Scan for the cell matching the given text and deliver its [X, Y] coordinate at center. 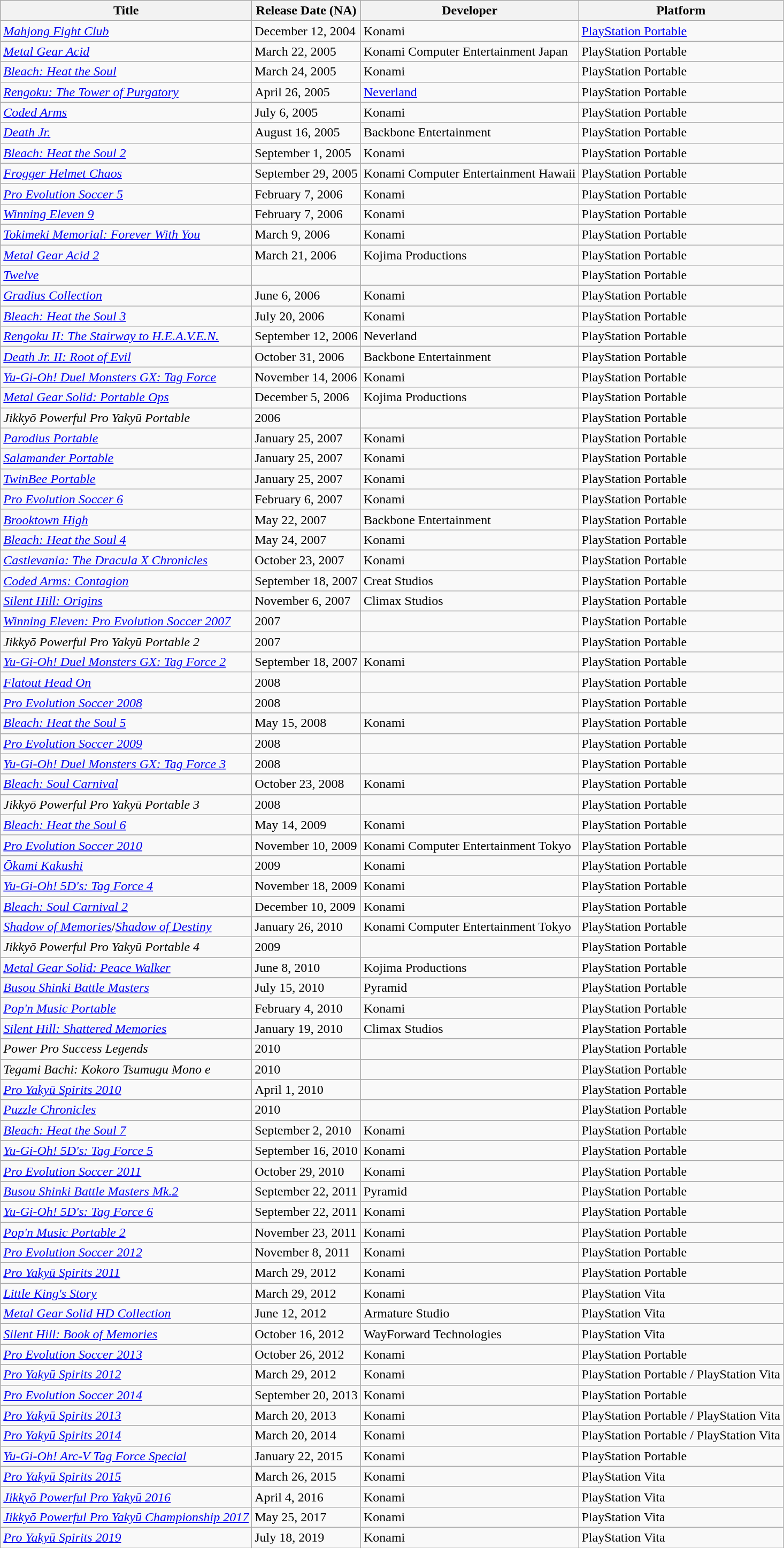
December 12, 2004 [306, 31]
Winning Eleven: Pro Evolution Soccer 2007 [126, 622]
Pro Evolution Soccer 2013 [126, 1354]
Metal Gear Solid: Portable Ops [126, 397]
Pro Evolution Soccer 5 [126, 194]
Platform [681, 11]
Pro Yakyū Spirits 2015 [126, 1476]
December 10, 2009 [306, 907]
Frogger Helmet Chaos [126, 173]
Bleach: Heat the Soul 3 [126, 316]
Yu-Gi-Oh! 5D's: Tag Force 5 [126, 1151]
Bleach: Heat the Soul 4 [126, 540]
Release Date (NA) [306, 11]
Bleach: Heat the Soul 5 [126, 723]
March 21, 2006 [306, 255]
Yu-Gi-Oh! Duel Monsters GX: Tag Force 3 [126, 764]
February 6, 2007 [306, 499]
Coded Arms [126, 112]
Death Jr. II: Root of Evil [126, 357]
Jikkyō Powerful Pro Yakyū Portable [126, 418]
Creat Studios [470, 580]
November 14, 2006 [306, 377]
November 8, 2011 [306, 1253]
Pro Yakyū Spirits 2011 [126, 1273]
January 19, 2010 [306, 1029]
July 20, 2006 [306, 316]
November 10, 2009 [306, 845]
Silent Hill: Book of Memories [126, 1334]
Bleach: Soul Carnival [126, 784]
May 15, 2008 [306, 723]
Coded Arms: Contagion [126, 580]
September 1, 2005 [306, 153]
June 6, 2006 [306, 296]
Bleach: Heat the Soul [126, 72]
Castlevania: The Dracula X Chronicles [126, 560]
Busou Shinki Battle Masters [126, 988]
Tegami Bachi: Kokoro Tsumugu Mono e [126, 1069]
September 20, 2013 [306, 1395]
November 18, 2009 [306, 886]
Bleach: Soul Carnival 2 [126, 907]
Rengoku II: The Stairway to H.E.A.V.E.N. [126, 336]
May 22, 2007 [306, 519]
Winning Eleven 9 [126, 214]
Pro Evolution Soccer 2012 [126, 1253]
Metal Gear Solid: Peace Walker [126, 968]
Yu-Gi-Oh! Duel Monsters GX: Tag Force 2 [126, 662]
Yu-Gi-Oh! Duel Monsters GX: Tag Force [126, 377]
Pro Evolution Soccer 2009 [126, 744]
Pop'n Music Portable 2 [126, 1232]
Twelve [126, 275]
Jikkyō Powerful Pro Yakyū Portable 3 [126, 804]
Pro Evolution Soccer 2008 [126, 703]
Brooktown High [126, 519]
Silent Hill: Origins [126, 601]
July 6, 2005 [306, 112]
Jikkyō Powerful Pro Yakyū 2016 [126, 1497]
Pro Yakyū Spirits 2010 [126, 1090]
May 24, 2007 [306, 540]
Metal Gear Acid [126, 51]
October 29, 2010 [306, 1171]
January 22, 2015 [306, 1456]
September 16, 2010 [306, 1151]
Pop'n Music Portable [126, 1008]
TwinBee Portable [126, 479]
Salamander Portable [126, 458]
Bleach: Heat the Soul 2 [126, 153]
Pro Evolution Soccer 2011 [126, 1171]
Developer [470, 11]
Rengoku: The Tower of Purgatory [126, 92]
August 16, 2005 [306, 133]
Tokimeki Memorial: Forever With You [126, 234]
March 9, 2006 [306, 234]
Flatout Head On [126, 683]
September 12, 2006 [306, 336]
Gradius Collection [126, 296]
Pro Evolution Soccer 2010 [126, 845]
Ōkami Kakushi [126, 865]
Jikkyō Powerful Pro Yakyū Portable 4 [126, 947]
April 1, 2010 [306, 1090]
Metal Gear Acid 2 [126, 255]
March 24, 2005 [306, 72]
Silent Hill: Shattered Memories [126, 1029]
July 15, 2010 [306, 988]
Yu-Gi-Oh! 5D's: Tag Force 4 [126, 886]
November 6, 2007 [306, 601]
March 22, 2005 [306, 51]
December 5, 2006 [306, 397]
March 20, 2013 [306, 1415]
Shadow of Memories/Shadow of Destiny [126, 927]
Pro Yakyū Spirits 2012 [126, 1375]
October 26, 2012 [306, 1354]
October 31, 2006 [306, 357]
May 25, 2017 [306, 1517]
Yu-Gi-Oh! Arc-V Tag Force Special [126, 1456]
March 26, 2015 [306, 1476]
February 4, 2010 [306, 1008]
Armature Studio [470, 1314]
October 23, 2008 [306, 784]
Jikkyō Powerful Pro Yakyū Championship 2017 [126, 1517]
October 23, 2007 [306, 560]
Puzzle Chronicles [126, 1110]
September 2, 2010 [306, 1130]
Pro Evolution Soccer 6 [126, 499]
November 23, 2011 [306, 1232]
May 14, 2009 [306, 825]
Konami Computer Entertainment Japan [470, 51]
WayForward Technologies [470, 1334]
Busou Shinki Battle Masters Mk.2 [126, 1191]
Bleach: Heat the Soul 6 [126, 825]
Yu-Gi-Oh! 5D's: Tag Force 6 [126, 1212]
July 18, 2019 [306, 1537]
January 26, 2010 [306, 927]
October 16, 2012 [306, 1334]
Jikkyō Powerful Pro Yakyū Portable 2 [126, 642]
Pro Yakyū Spirits 2019 [126, 1537]
Title [126, 11]
June 8, 2010 [306, 968]
Pro Yakyū Spirits 2014 [126, 1436]
March 20, 2014 [306, 1436]
Power Pro Success Legends [126, 1049]
Death Jr. [126, 133]
Bleach: Heat the Soul 7 [126, 1130]
2006 [306, 418]
April 26, 2005 [306, 92]
Mahjong Fight Club [126, 31]
Konami Computer Entertainment Hawaii [470, 173]
April 4, 2016 [306, 1497]
Parodius Portable [126, 438]
September 29, 2005 [306, 173]
Pro Evolution Soccer 2014 [126, 1395]
Pro Yakyū Spirits 2013 [126, 1415]
June 12, 2012 [306, 1314]
Little King's Story [126, 1293]
Metal Gear Solid HD Collection [126, 1314]
